Return the (x, y) coordinate for the center point of the cell that contains the specified text.  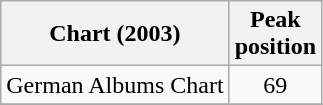
Peakposition (275, 34)
German Albums Chart (115, 85)
Chart (2003) (115, 34)
69 (275, 85)
